Output the [X, Y] coordinate of the center of the cell containing the given text.  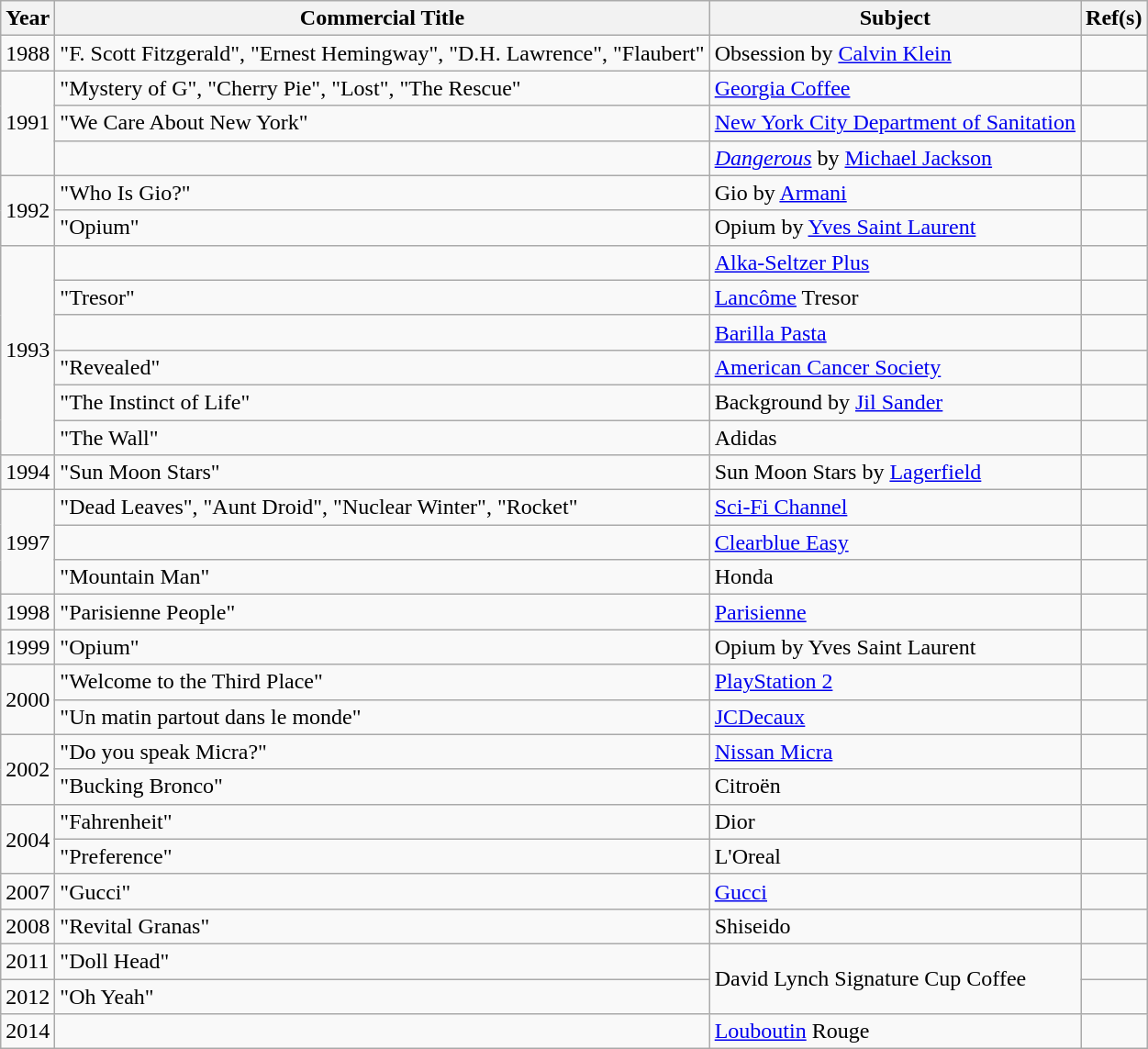
1991 [28, 123]
PlayStation 2 [895, 682]
"Revealed" [382, 367]
1993 [28, 350]
"Fahrenheit" [382, 821]
American Cancer Society [895, 367]
Clearblue Easy [895, 542]
1999 [28, 647]
Gio by Armani [895, 193]
New York City Department of Sanitation [895, 123]
David Lynch Signature Cup Coffee [895, 978]
"F. Scott Fitzgerald", "Ernest Hemingway", "D.H. Lawrence", "Flaubert" [382, 53]
Background by Jil Sander [895, 402]
Adidas [895, 438]
Barilla Pasta [895, 332]
2011 [28, 961]
"Dead Leaves", "Aunt Droid", "Nuclear Winter", "Rocket" [382, 508]
1998 [28, 612]
"Gucci" [382, 891]
L'Oreal [895, 856]
Dangerous by Michael Jackson [895, 158]
2008 [28, 926]
2014 [28, 1032]
2002 [28, 769]
"The Instinct of Life" [382, 402]
"Preference" [382, 856]
"Sun Moon Stars" [382, 473]
"Mountain Man" [382, 577]
1997 [28, 542]
"We Care About New York" [382, 123]
Nissan Micra [895, 752]
2004 [28, 839]
Alka-Seltzer Plus [895, 262]
1994 [28, 473]
"Un matin partout dans le monde" [382, 717]
Year [28, 18]
1988 [28, 53]
"Oh Yeah" [382, 996]
Georgia Coffee [895, 88]
Honda [895, 577]
Citroën [895, 787]
"Parisienne People" [382, 612]
JCDecaux [895, 717]
Obsession by Calvin Klein [895, 53]
Lancôme Tresor [895, 297]
Sci-Fi Channel [895, 508]
"Doll Head" [382, 961]
Shiseido [895, 926]
2007 [28, 891]
"Welcome to the Third Place" [382, 682]
Commercial Title [382, 18]
"Who Is Gio?" [382, 193]
Sun Moon Stars by Lagerfield [895, 473]
Parisienne [895, 612]
Ref(s) [1114, 18]
Dior [895, 821]
"Do you speak Micra?" [382, 752]
Subject [895, 18]
1992 [28, 210]
Louboutin Rouge [895, 1032]
"The Wall" [382, 438]
"Tresor" [382, 297]
"Bucking Bronco" [382, 787]
"Mystery of G", "Cherry Pie", "Lost", "The Rescue" [382, 88]
Gucci [895, 891]
2000 [28, 699]
2012 [28, 996]
"Revital Granas" [382, 926]
